Return [x, y] of the center of cell containing provided text 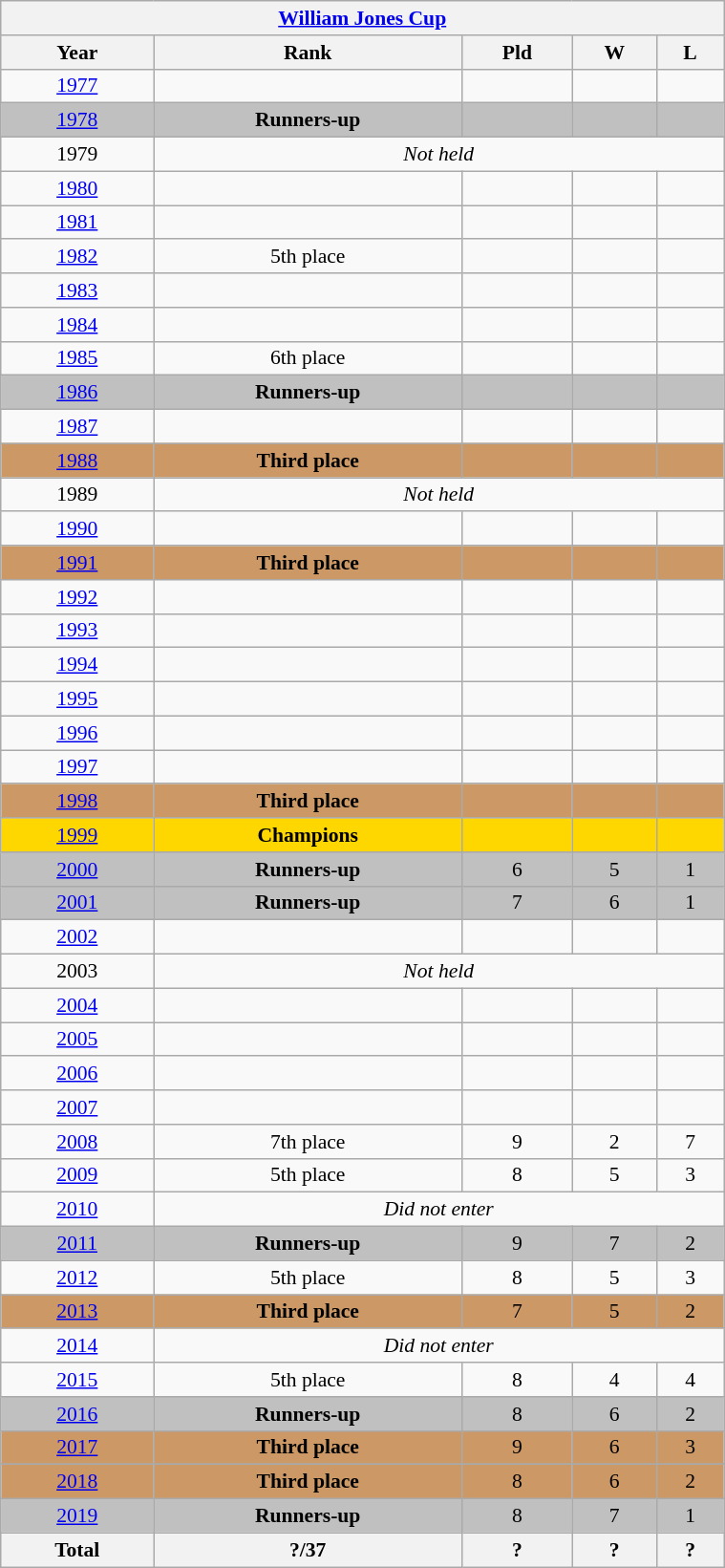
Pld [518, 53]
1980 [77, 188]
1997 [77, 767]
2014 [77, 1346]
1981 [77, 223]
2005 [77, 1040]
1996 [77, 733]
2017 [77, 1448]
2009 [77, 1175]
1998 [77, 802]
2007 [77, 1107]
2019 [77, 1516]
2003 [77, 972]
1988 [77, 461]
?/37 [308, 1550]
2001 [77, 903]
1990 [77, 529]
2000 [77, 870]
1993 [77, 631]
1999 [77, 835]
6th place [308, 358]
1987 [77, 427]
7th place [308, 1142]
1991 [77, 563]
2015 [77, 1380]
2013 [77, 1312]
1983 [77, 290]
1986 [77, 393]
W [614, 53]
2018 [77, 1482]
1979 [77, 155]
1995 [77, 699]
1994 [77, 665]
1977 [77, 86]
L [690, 53]
2004 [77, 1005]
2016 [77, 1414]
1985 [77, 358]
Rank [308, 53]
Champions [308, 835]
Total [77, 1550]
2006 [77, 1074]
Year [77, 53]
1978 [77, 120]
2002 [77, 937]
2010 [77, 1210]
1984 [77, 325]
2008 [77, 1142]
2012 [77, 1278]
2011 [77, 1244]
1992 [77, 597]
William Jones Cup [363, 18]
1982 [77, 257]
1989 [77, 495]
